Extract the [x, y] coordinate from the center of the cell holding the provided text.  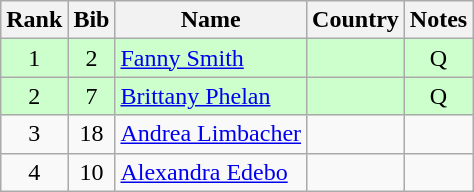
Andrea Limbacher [211, 134]
Fanny Smith [211, 58]
1 [34, 58]
4 [34, 172]
Alexandra Edebo [211, 172]
7 [92, 96]
Name [211, 20]
3 [34, 134]
18 [92, 134]
Country [356, 20]
Bib [92, 20]
Rank [34, 20]
10 [92, 172]
Brittany Phelan [211, 96]
Notes [438, 20]
